Capture the cell that displays the provided text and extract its (x, y) central coordinate. 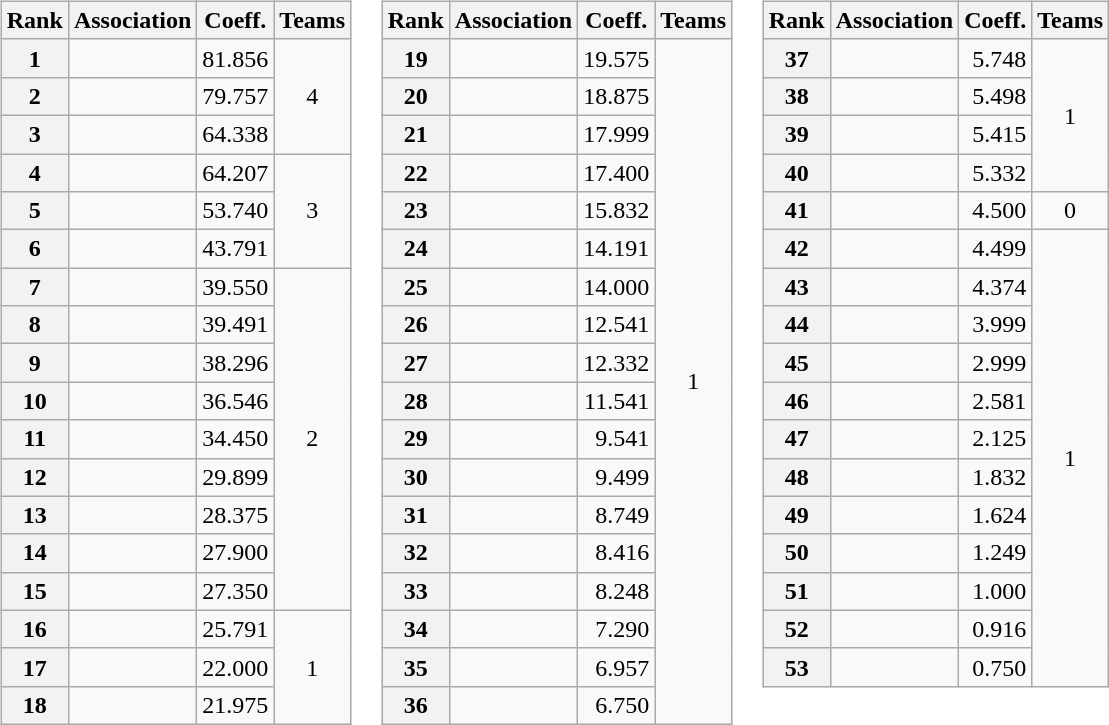
22 (416, 173)
4.499 (996, 249)
5.415 (996, 134)
26 (416, 325)
24 (416, 249)
36.546 (236, 401)
32 (416, 553)
11.541 (616, 401)
41 (796, 211)
4.500 (996, 211)
33 (416, 591)
25 (416, 287)
5.748 (996, 58)
8.749 (616, 515)
51 (796, 591)
15.832 (616, 211)
13 (34, 515)
21.975 (236, 705)
5.498 (996, 96)
0.750 (996, 667)
2.999 (996, 363)
1.624 (996, 515)
19 (416, 58)
25.791 (236, 629)
8.416 (616, 553)
64.338 (236, 134)
7.290 (616, 629)
49 (796, 515)
38 (796, 96)
31 (416, 515)
20 (416, 96)
22.000 (236, 667)
21 (416, 134)
4.374 (996, 287)
45 (796, 363)
5 (34, 211)
1.249 (996, 553)
9.499 (616, 477)
18.875 (616, 96)
35 (416, 667)
18 (34, 705)
27.350 (236, 591)
0 (1070, 211)
50 (796, 553)
34.450 (236, 439)
2.581 (996, 401)
28.375 (236, 515)
39.491 (236, 325)
53.740 (236, 211)
1.832 (996, 477)
12.332 (616, 363)
39 (796, 134)
9.541 (616, 439)
43 (796, 287)
17.400 (616, 173)
6 (34, 249)
14.191 (616, 249)
19.575 (616, 58)
11 (34, 439)
43.791 (236, 249)
16 (34, 629)
9 (34, 363)
17 (34, 667)
34 (416, 629)
5.332 (996, 173)
27 (416, 363)
47 (796, 439)
7 (34, 287)
2.125 (996, 439)
23 (416, 211)
3.999 (996, 325)
17.999 (616, 134)
44 (796, 325)
6.750 (616, 705)
36 (416, 705)
38.296 (236, 363)
48 (796, 477)
6.957 (616, 667)
12.541 (616, 325)
79.757 (236, 96)
40 (796, 173)
8 (34, 325)
27.900 (236, 553)
52 (796, 629)
37 (796, 58)
29 (416, 439)
15 (34, 591)
30 (416, 477)
46 (796, 401)
14.000 (616, 287)
64.207 (236, 173)
29.899 (236, 477)
28 (416, 401)
1.000 (996, 591)
81.856 (236, 58)
12 (34, 477)
14 (34, 553)
10 (34, 401)
8.248 (616, 591)
0.916 (996, 629)
42 (796, 249)
53 (796, 667)
39.550 (236, 287)
